Provide the [x, y] coordinate of the cell's center where the given text is located.  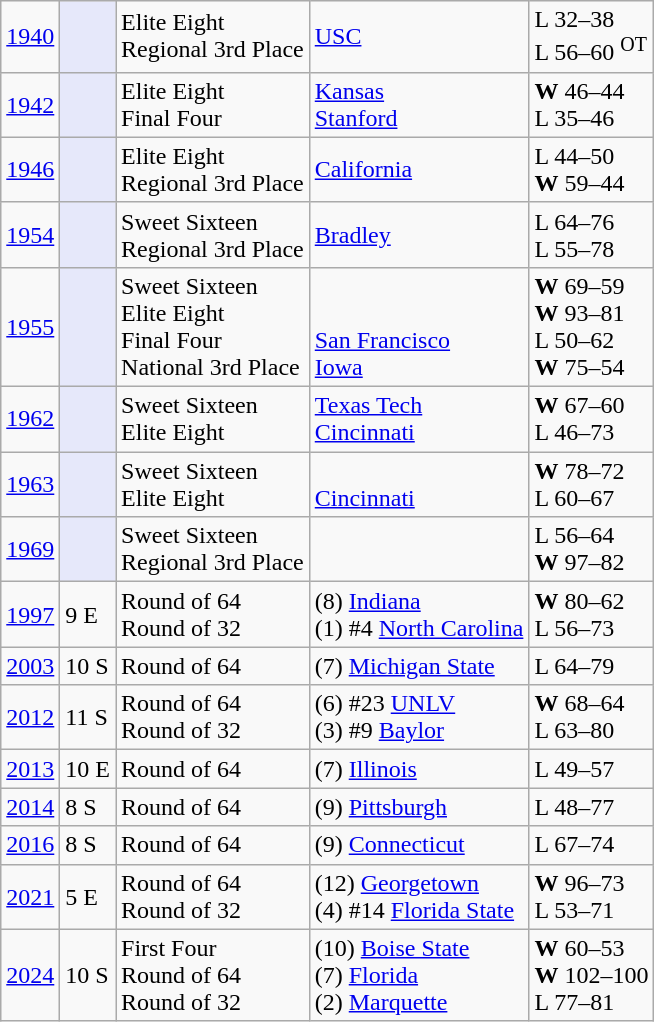
L 64–76L 55–78 [592, 234]
(12) Georgetown(4) #14 Florida State [419, 896]
(7) Illinois [419, 769]
California [419, 170]
1955 [30, 326]
L 56–64W 97–82 [592, 550]
L 44–50W 59–44 [592, 170]
1954 [30, 234]
Texas TechCincinnati [419, 420]
L 49–57 [592, 769]
W 68–64L 63–80 [592, 718]
10 E [88, 769]
9 E [88, 614]
1969 [30, 550]
USC [419, 37]
W 46–44L 35–46 [592, 104]
2016 [30, 845]
(9) Connecticut [419, 845]
2024 [30, 975]
San FranciscoIowa [419, 326]
Bradley [419, 234]
W 67–60L 46–73 [592, 420]
W 96–73L 53–71 [592, 896]
1946 [30, 170]
(7) Michigan State [419, 666]
(10) Boise State(7) Florida(2) Marquette [419, 975]
W 60–53W 102–100L 77–81 [592, 975]
L 32–38L 56–60 OT [592, 37]
First FourRound of 64Round of 32 [213, 975]
2003 [30, 666]
2021 [30, 896]
1940 [30, 37]
5 E [88, 896]
(6) #23 UNLV(3) #9 Baylor [419, 718]
11 S [88, 718]
2014 [30, 807]
W 80–62L 56–73 [592, 614]
1997 [30, 614]
Cincinnati [419, 484]
(8) Indiana(1) #4 North Carolina [419, 614]
1963 [30, 484]
1962 [30, 420]
(9) Pittsburgh [419, 807]
W 78–72L 60–67 [592, 484]
1942 [30, 104]
L 64–79 [592, 666]
Sweet SixteenElite EightFinal FourNational 3rd Place [213, 326]
L 48–77 [592, 807]
Elite EightFinal Four [213, 104]
W 69–59W 93–81L 50–62W 75–54 [592, 326]
2013 [30, 769]
KansasStanford [419, 104]
2012 [30, 718]
L 67–74 [592, 845]
